Capture the cell that displays the provided text and extract its (x, y) central coordinate. 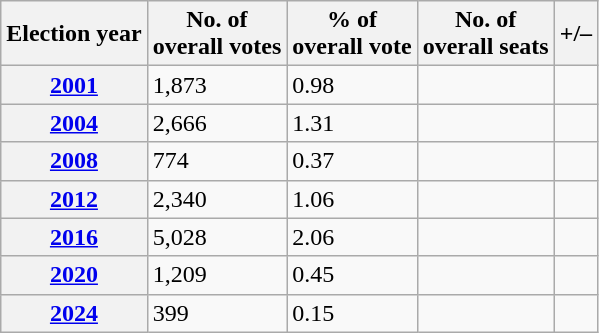
% ofoverall vote (352, 34)
5,028 (217, 237)
No. ofoverall seats (486, 34)
0.37 (352, 161)
0.15 (352, 313)
2,340 (217, 199)
399 (217, 313)
2,666 (217, 123)
2016 (74, 237)
2.06 (352, 237)
0.45 (352, 275)
2012 (74, 199)
1,873 (217, 85)
1,209 (217, 275)
774 (217, 161)
+/– (576, 34)
2008 (74, 161)
2020 (74, 275)
1.31 (352, 123)
2001 (74, 85)
1.06 (352, 199)
No. ofoverall votes (217, 34)
2004 (74, 123)
2024 (74, 313)
Election year (74, 34)
0.98 (352, 85)
